Extract the [X, Y] coordinate from the center of the cell holding the provided text.  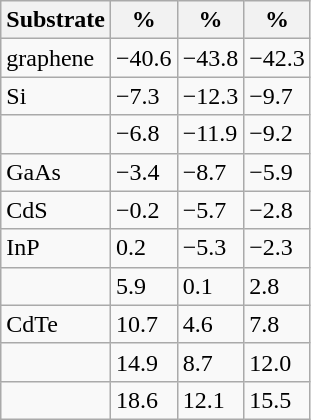
InP [56, 248]
GaAs [56, 172]
−3.4 [144, 172]
−5.3 [210, 248]
−43.8 [210, 58]
−9.7 [278, 96]
0.2 [144, 248]
−2.8 [278, 210]
−6.8 [144, 134]
7.8 [278, 324]
−11.9 [210, 134]
5.9 [144, 286]
−42.3 [278, 58]
CdS [56, 210]
−7.3 [144, 96]
15.5 [278, 400]
18.6 [144, 400]
8.7 [210, 362]
0.1 [210, 286]
−9.2 [278, 134]
−40.6 [144, 58]
−8.7 [210, 172]
−12.3 [210, 96]
CdTe [56, 324]
Si [56, 96]
Substrate [56, 20]
−2.3 [278, 248]
−0.2 [144, 210]
graphene [56, 58]
10.7 [144, 324]
12.0 [278, 362]
14.9 [144, 362]
−5.7 [210, 210]
2.8 [278, 286]
−5.9 [278, 172]
12.1 [210, 400]
4.6 [210, 324]
